Find where the given text appears and provide that cell's center as (x, y) coordinate. 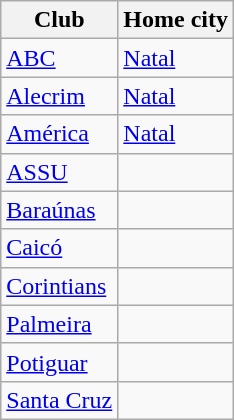
Baraúnas (60, 210)
Home city (176, 20)
ABC (60, 58)
ASSU (60, 172)
Alecrim (60, 96)
América (60, 134)
Caicó (60, 248)
Santa Cruz (60, 400)
Potiguar (60, 362)
Club (60, 20)
Corintians (60, 286)
Palmeira (60, 324)
